For the text-containing cell, return its midpoint in [x, y] coordinate format. 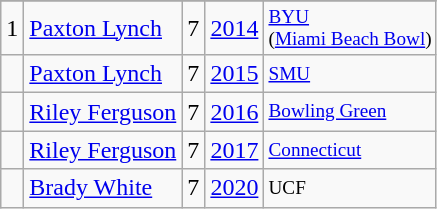
UCF [350, 188]
SMU [350, 74]
2020 [234, 188]
Brady White [103, 188]
1 [12, 28]
BYU(Miami Beach Bowl) [350, 28]
2014 [234, 28]
2016 [234, 112]
2015 [234, 74]
Connecticut [350, 150]
2017 [234, 150]
Bowling Green [350, 112]
